Return (X, Y) of the center of cell containing provided text 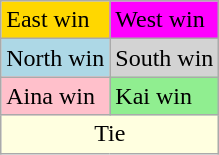
South win (164, 58)
Kai win (164, 96)
East win (56, 20)
Aina win (56, 96)
West win (164, 20)
North win (56, 58)
Tie (110, 134)
